Capture the cell that displays the provided text and extract its [X, Y] central coordinate. 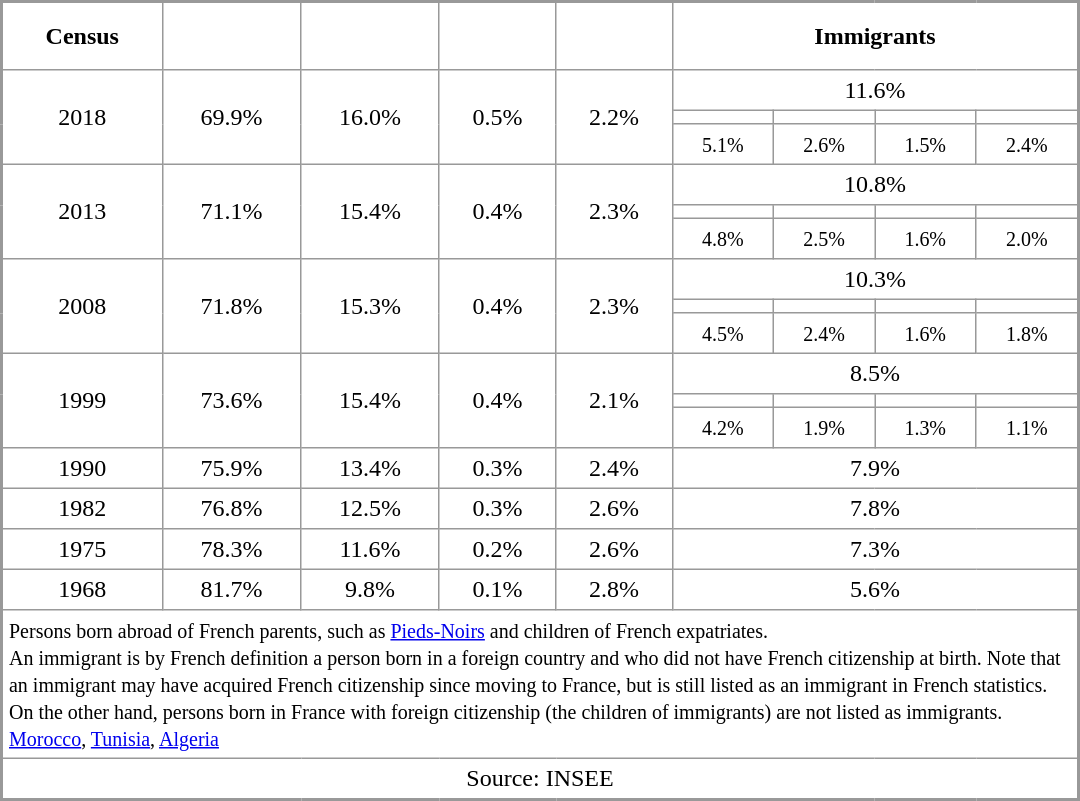
Immigrants [875, 36]
7.3% [875, 549]
15.3% [370, 306]
5.1% [722, 144]
1.8% [1028, 333]
1990 [82, 468]
78.3% [232, 549]
Source: INSEE [540, 778]
13.4% [370, 468]
2018 [82, 117]
1.3% [926, 427]
71.8% [232, 306]
1.1% [1028, 427]
7.8% [875, 508]
2.2% [614, 117]
8.5% [875, 373]
1968 [82, 589]
4.2% [722, 427]
4.8% [722, 238]
9.8% [370, 589]
69.9% [232, 117]
76.8% [232, 508]
0.5% [497, 117]
2013 [82, 211]
2.1% [614, 400]
4.5% [722, 333]
1975 [82, 549]
73.6% [232, 400]
75.9% [232, 468]
Census [82, 36]
16.0% [370, 117]
81.7% [232, 589]
5.6% [875, 589]
2.0% [1028, 238]
2.8% [614, 589]
7.9% [875, 468]
12.5% [370, 508]
0.1% [497, 589]
71.1% [232, 211]
1999 [82, 400]
2.5% [824, 238]
2008 [82, 306]
0.2% [497, 549]
1982 [82, 508]
1.5% [926, 144]
10.3% [875, 279]
10.8% [875, 184]
1.9% [824, 427]
